Extract the [X, Y] coordinate from the center of the cell holding the provided text.  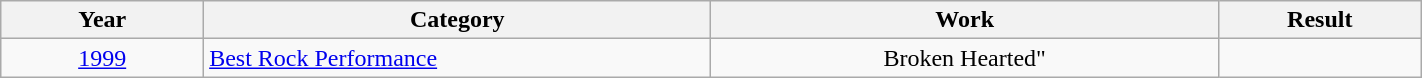
1999 [102, 58]
Broken Hearted" [964, 58]
Best Rock Performance [458, 58]
Work [964, 20]
Year [102, 20]
Result [1320, 20]
Category [458, 20]
